For the text-containing cell, return its midpoint in [X, Y] coordinate format. 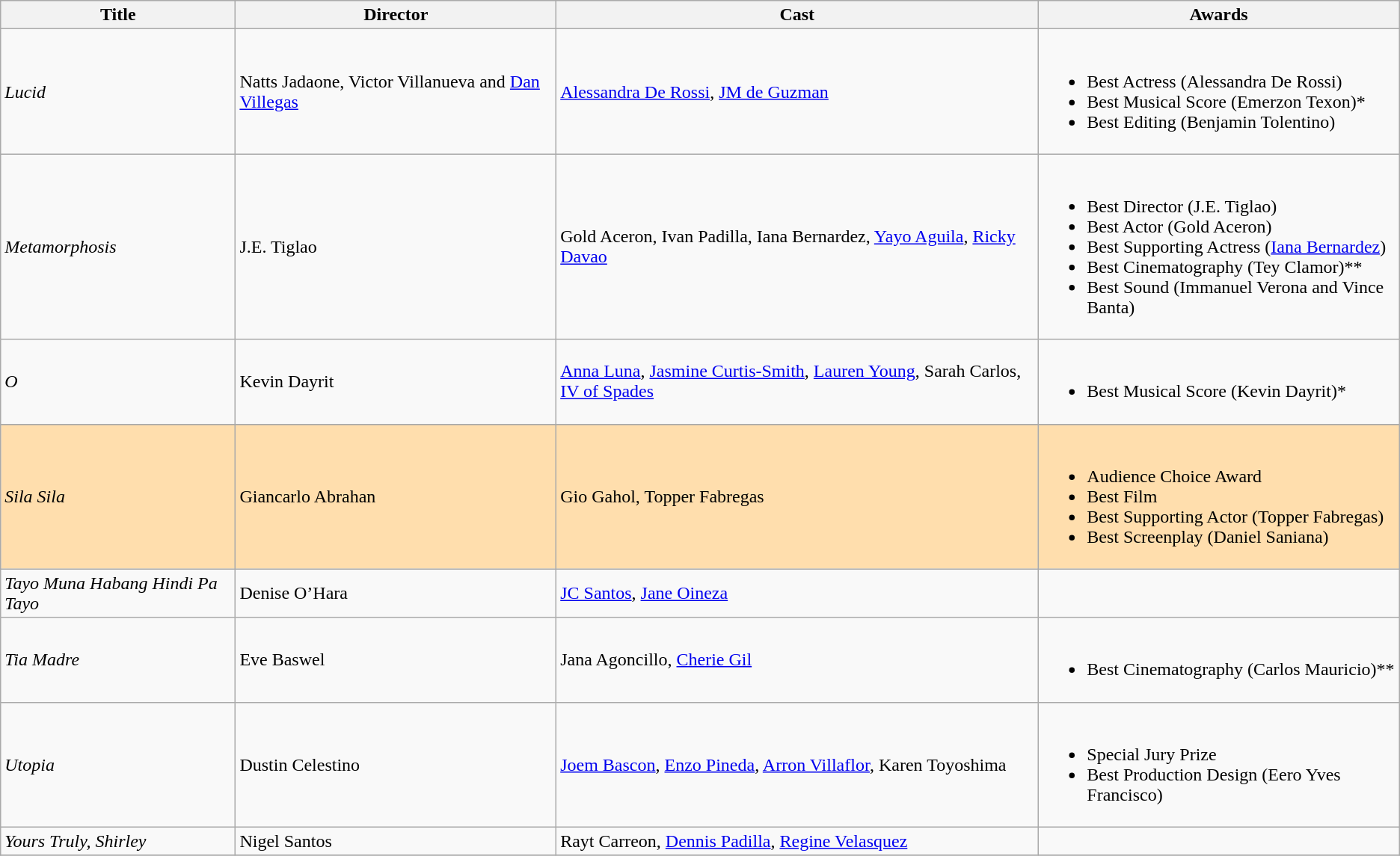
Special Jury PrizeBest Production Design (Eero Yves Francisco) [1219, 764]
Rayt Carreon, Dennis Padilla, Regine Velasquez [797, 841]
Audience Choice AwardBest FilmBest Supporting Actor (Topper Fabregas)Best Screenplay (Daniel Saniana) [1219, 496]
Anna Luna, Jasmine Curtis-Smith, Lauren Young, Sarah Carlos, IV of Spades [797, 381]
Cast [797, 15]
JC Santos, Jane Oineza [797, 594]
Eve Baswel [396, 659]
Kevin Dayrit [396, 381]
Tia Madre [118, 659]
Tayo Muna Habang Hindi Pa Tayo [118, 594]
Utopia [118, 764]
Giancarlo Abrahan [396, 496]
O [118, 381]
Jana Agoncillo, Cherie Gil [797, 659]
Director [396, 15]
Joem Bascon, Enzo Pineda, Arron Villaflor, Karen Toyoshima [797, 764]
Lucid [118, 91]
Sila Sila [118, 496]
Alessandra De Rossi, JM de Guzman [797, 91]
Best Actress (Alessandra De Rossi)Best Musical Score (Emerzon Texon)*Best Editing (Benjamin Tolentino) [1219, 91]
Best Musical Score (Kevin Dayrit)* [1219, 381]
Gio Gahol, Topper Fabregas [797, 496]
Denise O’Hara [396, 594]
Gold Aceron, Ivan Padilla, Iana Bernardez, Yayo Aguila, Ricky Davao [797, 247]
J.E. Tiglao [396, 247]
Nigel Santos [396, 841]
Title [118, 15]
Yours Truly, Shirley [118, 841]
Best Cinematography (Carlos Mauricio)** [1219, 659]
Dustin Celestino [396, 764]
Awards [1219, 15]
Metamorphosis [118, 247]
Natts Jadaone, Victor Villanueva and Dan Villegas [396, 91]
